Locate the cell with the specified text and output its [x, y] center coordinate. 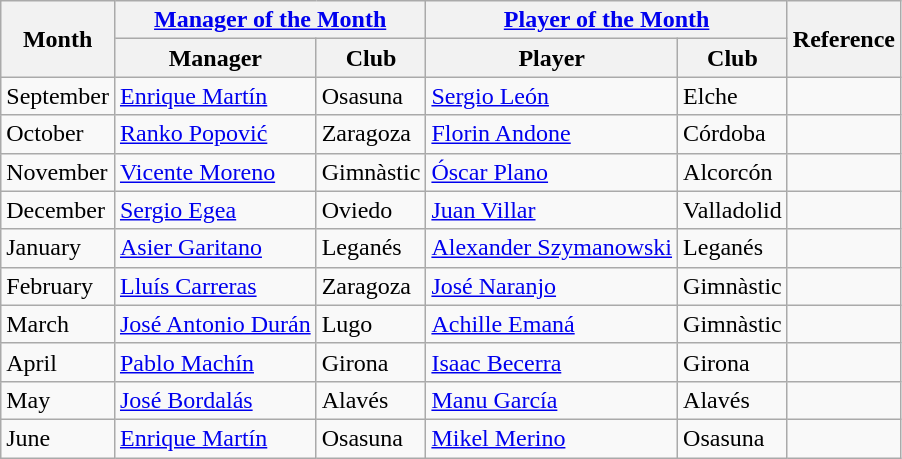
Alcorcón [733, 172]
Player of the Month [606, 20]
Sergio León [552, 96]
March [58, 324]
April [58, 362]
October [58, 134]
June [58, 438]
Florin Andone [552, 134]
Lluís Carreras [215, 286]
Lugo [371, 324]
Manager of the Month [270, 20]
Vicente Moreno [215, 172]
José Bordalás [215, 400]
Valladolid [733, 210]
May [58, 400]
José Naranjo [552, 286]
Isaac Becerra [552, 362]
Achille Emaná [552, 324]
Oviedo [371, 210]
Óscar Plano [552, 172]
Manu García [552, 400]
Elche [733, 96]
Asier Garitano [215, 248]
January [58, 248]
Player [552, 58]
February [58, 286]
Reference [844, 39]
Month [58, 39]
Manager [215, 58]
José Antonio Durán [215, 324]
Ranko Popović [215, 134]
Sergio Egea [215, 210]
November [58, 172]
Pablo Machín [215, 362]
Mikel Merino [552, 438]
December [58, 210]
Juan Villar [552, 210]
Alexander Szymanowski [552, 248]
September [58, 96]
Córdoba [733, 134]
